Scan for the cell matching the given text and deliver its [x, y] coordinate at center. 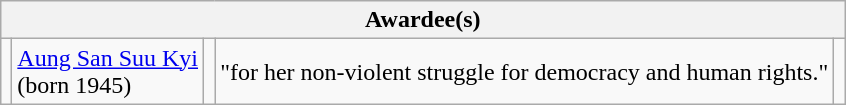
Aung San Suu Kyi(born 1945) [108, 72]
"for her non-violent struggle for democracy and human rights." [524, 72]
Awardee(s) [423, 20]
